Find where the given text appears and provide that cell's center as (x, y) coordinate. 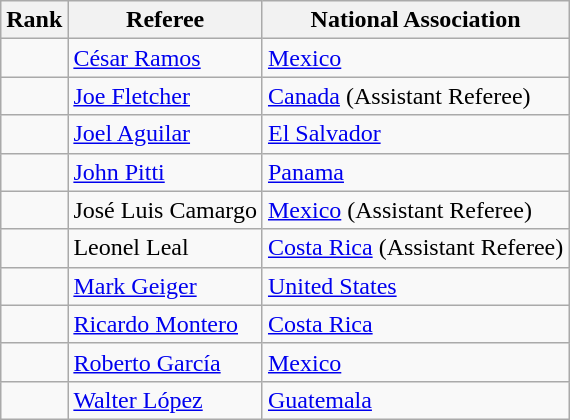
César Ramos (166, 58)
United States (415, 286)
Referee (166, 20)
Rank (34, 20)
Joel Aguilar (166, 134)
Panama (415, 172)
Leonel Leal (166, 248)
Joe Fletcher (166, 96)
Costa Rica (Assistant Referee) (415, 248)
Mexico (Assistant Referee) (415, 210)
Ricardo Montero (166, 324)
Guatemala (415, 400)
Canada (Assistant Referee) (415, 96)
Roberto García (166, 362)
Costa Rica (415, 324)
El Salvador (415, 134)
John Pitti (166, 172)
National Association (415, 20)
Mark Geiger (166, 286)
Walter López (166, 400)
José Luis Camargo (166, 210)
